Find where the given text appears and provide that cell's center as (x, y) coordinate. 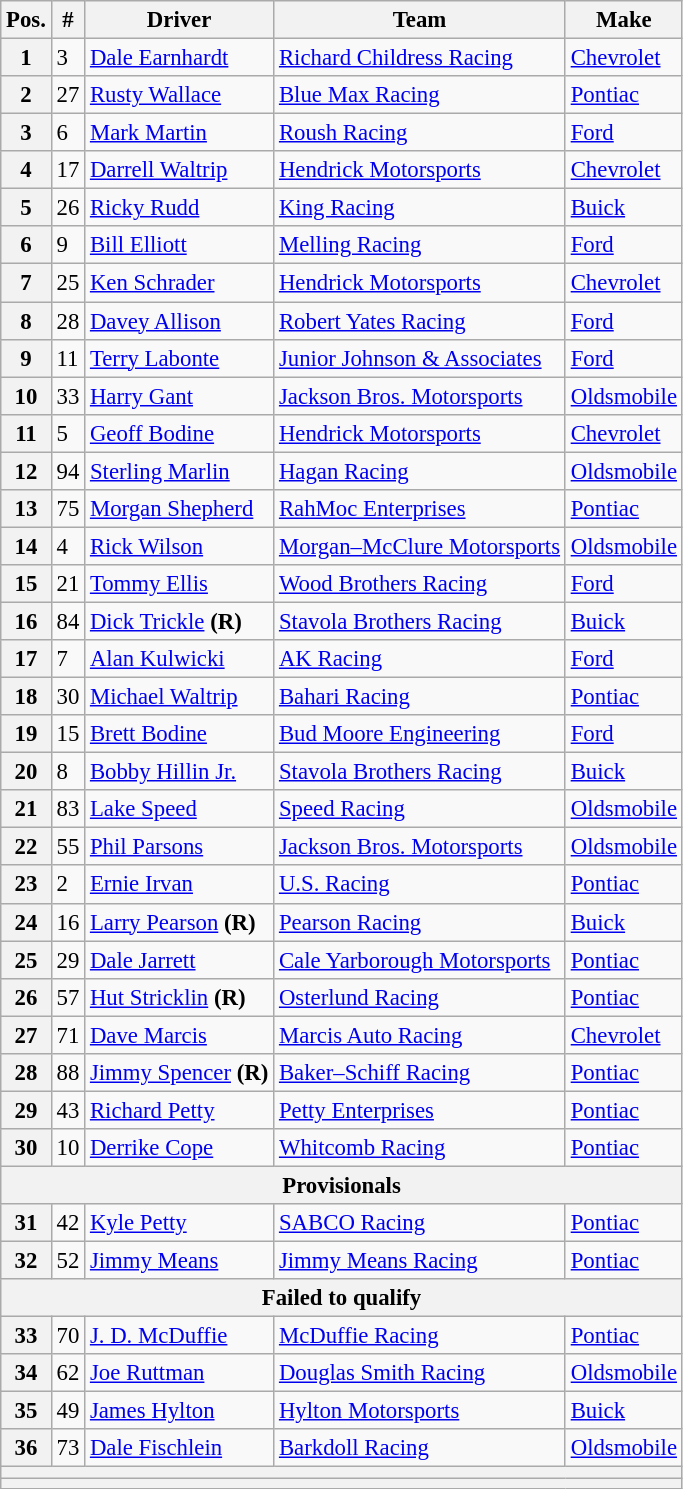
Provisionals (342, 1185)
83 (68, 809)
Douglas Smith Racing (420, 1373)
Morgan–McClure Motorsports (420, 546)
Jimmy Spencer (R) (180, 1073)
Bobby Hillin Jr. (180, 772)
Richard Childress Racing (420, 58)
Phil Parsons (180, 847)
49 (68, 1411)
Brett Bodine (180, 734)
Make (624, 20)
Petty Enterprises (420, 1110)
35 (26, 1411)
Ken Schrader (180, 283)
Rick Wilson (180, 546)
20 (26, 772)
U.S. Racing (420, 885)
94 (68, 471)
36 (26, 1449)
73 (68, 1449)
Hagan Racing (420, 471)
Dick Trickle (R) (180, 621)
Harry Gant (180, 396)
SABCO Racing (420, 1223)
Sterling Marlin (180, 471)
J. D. McDuffie (180, 1336)
Alan Kulwicki (180, 659)
Robert Yates Racing (420, 321)
42 (68, 1223)
Barkdoll Racing (420, 1449)
Richard Petty (180, 1110)
1 (26, 58)
King Racing (420, 208)
24 (26, 922)
32 (26, 1261)
Bill Elliott (180, 245)
75 (68, 509)
71 (68, 1035)
Blue Max Racing (420, 95)
Rusty Wallace (180, 95)
Geoff Bodine (180, 433)
Darrell Waltrip (180, 170)
34 (26, 1373)
Jimmy Means (180, 1261)
55 (68, 847)
Melling Racing (420, 245)
AK Racing (420, 659)
RahMoc Enterprises (420, 509)
Tommy Ellis (180, 584)
Jimmy Means Racing (420, 1261)
Marcis Auto Racing (420, 1035)
Team (420, 20)
Hut Stricklin (R) (180, 997)
Ricky Rudd (180, 208)
31 (26, 1223)
Lake Speed (180, 809)
James Hylton (180, 1411)
70 (68, 1336)
Derrike Cope (180, 1148)
Failed to qualify (342, 1298)
Wood Brothers Racing (420, 584)
43 (68, 1110)
# (68, 20)
57 (68, 997)
Terry Labonte (180, 358)
Kyle Petty (180, 1223)
Cale Yarborough Motorsports (420, 960)
62 (68, 1373)
19 (26, 734)
Bahari Racing (420, 697)
Morgan Shepherd (180, 509)
13 (26, 509)
22 (26, 847)
Osterlund Racing (420, 997)
23 (26, 885)
12 (26, 471)
18 (26, 697)
McDuffie Racing (420, 1336)
Dale Earnhardt (180, 58)
88 (68, 1073)
Davey Allison (180, 321)
Driver (180, 20)
Mark Martin (180, 133)
Speed Racing (420, 809)
14 (26, 546)
Pos. (26, 20)
52 (68, 1261)
Bud Moore Engineering (420, 734)
Dale Jarrett (180, 960)
Ernie Irvan (180, 885)
Junior Johnson & Associates (420, 358)
Roush Racing (420, 133)
Baker–Schiff Racing (420, 1073)
Pearson Racing (420, 922)
Whitcomb Racing (420, 1148)
Dale Fischlein (180, 1449)
Hylton Motorsports (420, 1411)
Joe Ruttman (180, 1373)
Michael Waltrip (180, 697)
Dave Marcis (180, 1035)
Larry Pearson (R) (180, 922)
84 (68, 621)
